Detect which cell encompasses the target text, then output its [x, y] center coordinate. 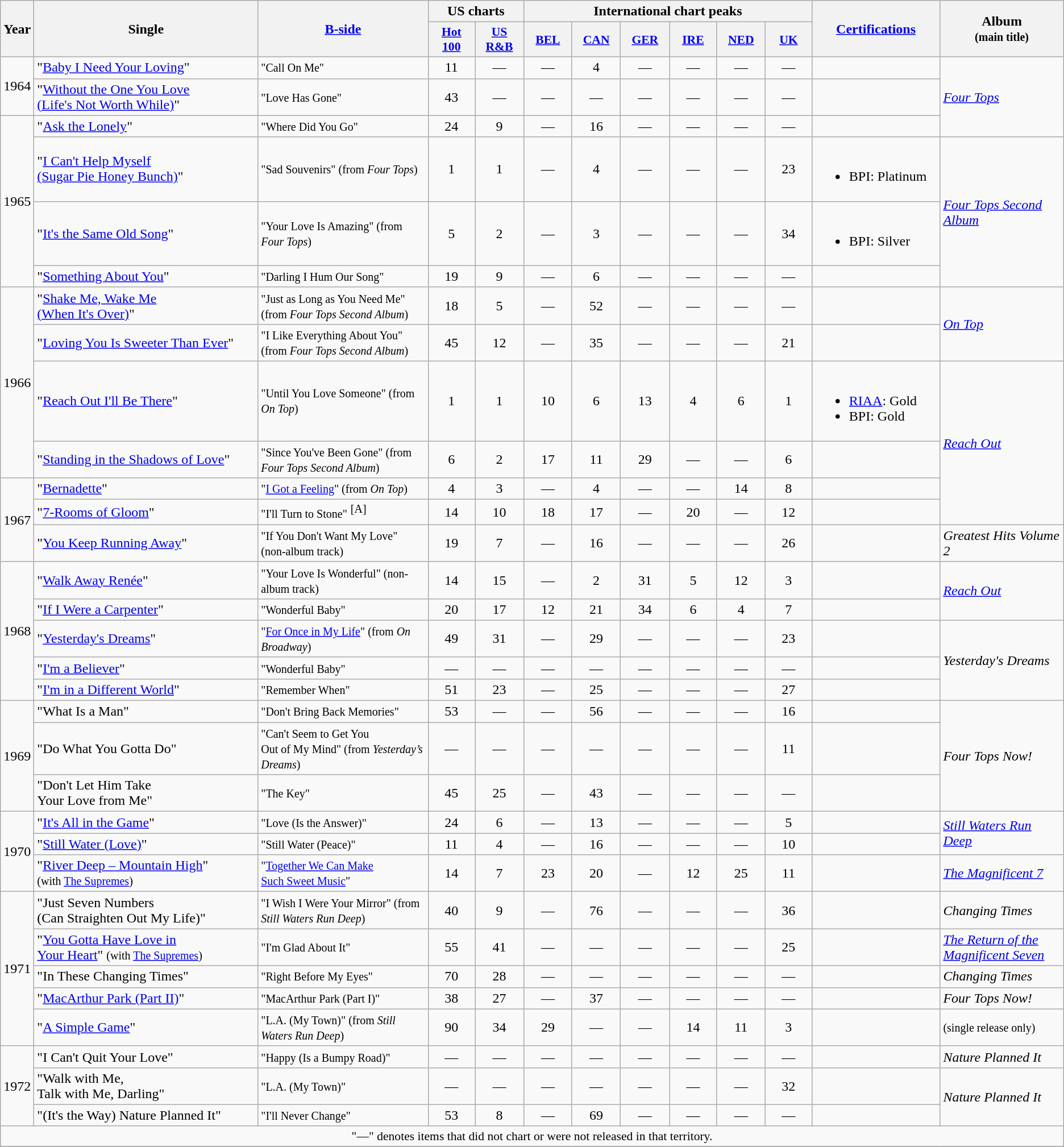
"Your Love Is Amazing" (from Four Tops) [343, 233]
"It's the Same Old Song" [146, 233]
"For Once in My Life" (from On Broadway) [343, 639]
"I Wish I Were Your Mirror" (from Still Waters Run Deep) [343, 911]
"MacArthur Park (Part II)" [146, 998]
"I'll Never Change" [343, 1115]
35 [596, 342]
"Don't Bring Back Memories" [343, 712]
"Sad Souvenirs" (from Four Tops) [343, 169]
1968 [17, 631]
"It's All in the Game" [146, 822]
"I Like Everything About You" (from Four Tops Second Album) [343, 342]
"Can't Seem to Get YouOut of My Mind" (from Yesterday’s Dreams) [343, 749]
The Return of the Magnificent Seven [1001, 947]
"—" denotes items that did not chart or were not released in that territory. [532, 1136]
USR&B [500, 40]
"Reach Out I'll Be There" [146, 401]
"L.A. (My Town)" (from Still Waters Run Deep) [343, 1028]
"Call On Me" [343, 68]
56 [596, 712]
1970 [17, 851]
1969 [17, 756]
"You Gotta Have Love in Your Heart" (with The Supremes) [146, 947]
37 [596, 998]
"Without the One You Love(Life's Not Worth While)" [146, 97]
"Ask the Lonely" [146, 126]
41 [500, 947]
B-side [343, 28]
69 [596, 1115]
"Bernadette" [146, 489]
"Don't Let Him TakeYour Love from Me" [146, 793]
"I Can't Help Myself(Sugar Pie Honey Bunch)" [146, 169]
"River Deep – Mountain High"(with The Supremes) [146, 873]
"Still Water (Love)" [146, 844]
49 [451, 639]
"Baby I Need Your Loving" [146, 68]
"Just Seven Numbers(Can Straighten Out My Life)" [146, 911]
"Just as Long as You Need Me" (from Four Tops Second Album) [343, 306]
"Since You've Been Gone" (from Four Tops Second Album) [343, 459]
"MacArthur Park (Part I)" [343, 998]
1966 [17, 382]
1964 [17, 86]
BPI: Silver [876, 233]
"Darling I Hum Our Song" [343, 276]
1965 [17, 201]
International chart peaks [668, 11]
1967 [17, 520]
"Do What You Gotta Do" [146, 749]
CAN [596, 40]
38 [451, 998]
RIAA: GoldBPI: Gold [876, 401]
15 [500, 580]
"You Keep Running Away" [146, 543]
UK [788, 40]
28 [500, 976]
BEL [548, 40]
BPI: Platinum [876, 169]
55 [451, 947]
Greatest Hits Volume 2 [1001, 543]
90 [451, 1028]
40 [451, 911]
(single release only) [1001, 1028]
"I'm a Believer" [146, 668]
36 [788, 911]
"Remember When" [343, 689]
GER [645, 40]
"If I Were a Carpenter" [146, 609]
The Magnificent 7 [1001, 873]
"Still Water (Peace)" [343, 844]
"Until You Love Someone" (from On Top) [343, 401]
"Walk with Me,Talk with Me, Darling" [146, 1086]
52 [596, 306]
1971 [17, 969]
"Love Has Gone" [343, 97]
Single [146, 28]
26 [788, 543]
"Right Before My Eyes" [343, 976]
"I'm Glad About It" [343, 947]
"Your Love Is Wonderful" (non-album track) [343, 580]
"If You Don't Want My Love" (non-album track) [343, 543]
Year [17, 28]
Yesterday's Dreams [1001, 660]
"Walk Away Renée" [146, 580]
Still Waters Run Deep [1001, 833]
"L.A. (My Town)" [343, 1086]
"(It's the Way) Nature Planned It" [146, 1115]
"7-Rooms of Gloom" [146, 513]
"I'm in a Different World" [146, 689]
"I'll Turn to Stone" [A] [343, 513]
US charts [476, 11]
1972 [17, 1086]
Four Tops Second Album [1001, 212]
IRE [693, 40]
51 [451, 689]
"In These Changing Times" [146, 976]
"Shake Me, Wake Me(When It's Over)" [146, 306]
Hot100 [451, 40]
"Together We Can MakeSuch Sweet Music" [343, 873]
Album(main title) [1001, 28]
70 [451, 976]
"Love (Is the Answer)" [343, 822]
"I Can't Quit Your Love" [146, 1057]
Certifications [876, 28]
NED [741, 40]
32 [788, 1086]
"I Got a Feeling" (from On Top) [343, 489]
"Where Did You Go" [343, 126]
"The Key" [343, 793]
"Standing in the Shadows of Love" [146, 459]
76 [596, 911]
"Something About You" [146, 276]
"Yesterday's Dreams" [146, 639]
Four Tops [1001, 97]
On Top [1001, 324]
"Happy (Is a Bumpy Road)" [343, 1057]
"What Is a Man" [146, 712]
"A Simple Game" [146, 1028]
"Loving You Is Sweeter Than Ever" [146, 342]
